Scan for the cell matching the given text and deliver its (x, y) coordinate at center. 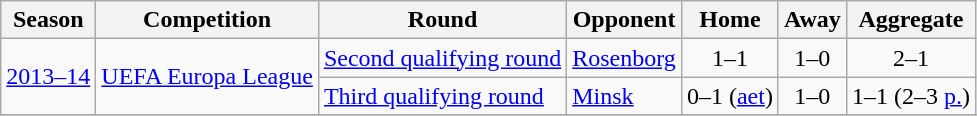
Away (812, 20)
Season (48, 20)
UEFA Europa League (208, 77)
Round (442, 20)
Opponent (624, 20)
1–1 (2–3 p.) (910, 96)
Aggregate (910, 20)
2–1 (910, 58)
Second qualifying round (442, 58)
1–1 (730, 58)
Third qualifying round (442, 96)
Home (730, 20)
2013–14 (48, 77)
Competition (208, 20)
0–1 (aet) (730, 96)
Rosenborg (624, 58)
Minsk (624, 96)
